Return (x, y) of the center of cell containing provided text 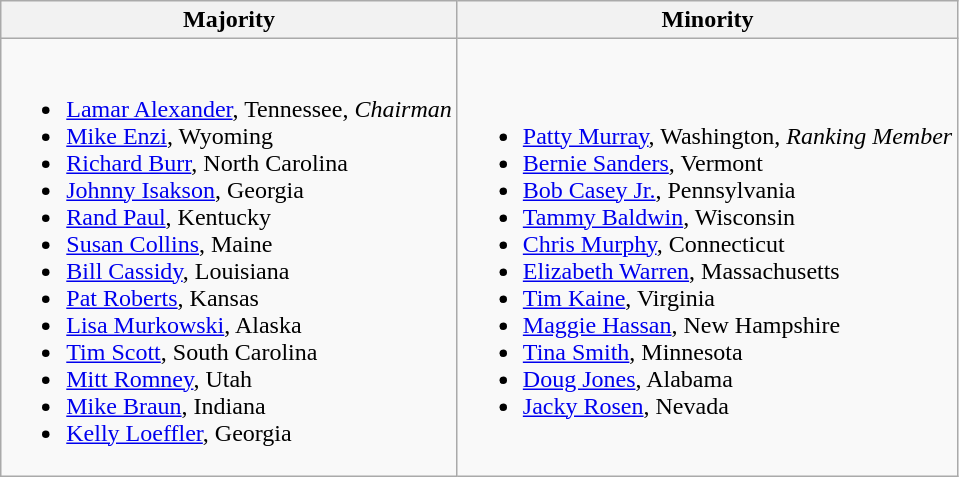
Minority (707, 20)
Majority (230, 20)
